Locate the cell with the specified text and output its [X, Y] center coordinate. 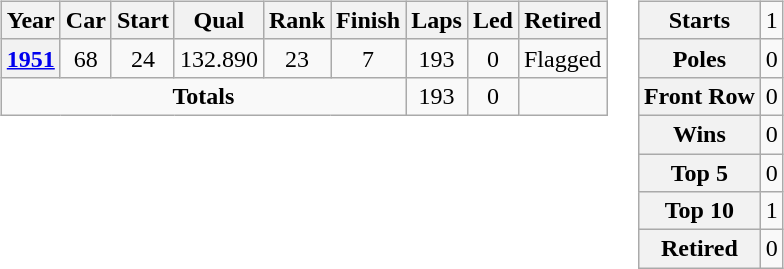
Top 5 [699, 173]
Start [142, 20]
23 [296, 58]
Totals [203, 96]
Year [30, 20]
Finish [368, 20]
Car [86, 20]
Laps [437, 20]
Starts [699, 20]
1951 [30, 58]
Wins [699, 134]
Qual [218, 20]
Top 10 [699, 211]
132.890 [218, 58]
Flagged [562, 58]
68 [86, 58]
24 [142, 58]
Led [492, 20]
Rank [296, 20]
Poles [699, 58]
7 [368, 58]
Front Row [699, 96]
